Capture the cell that displays the provided text and extract its (X, Y) central coordinate. 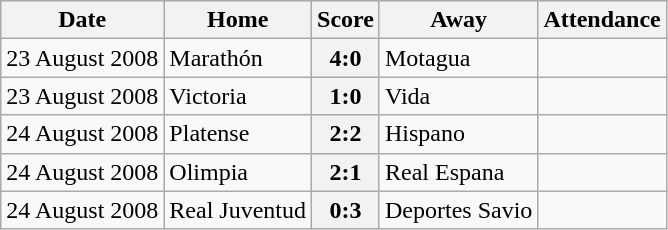
Victoria (238, 96)
Real Espana (458, 172)
0:3 (346, 210)
Deportes Savio (458, 210)
2:2 (346, 134)
Away (458, 20)
Vida (458, 96)
Motagua (458, 58)
1:0 (346, 96)
2:1 (346, 172)
Real Juventud (238, 210)
Attendance (602, 20)
Platense (238, 134)
4:0 (346, 58)
Olimpia (238, 172)
Score (346, 20)
Hispano (458, 134)
Marathón (238, 58)
Home (238, 20)
Date (82, 20)
